Pinpoint the cell where the given text exists, returning its (X, Y) midpoint coordinate. 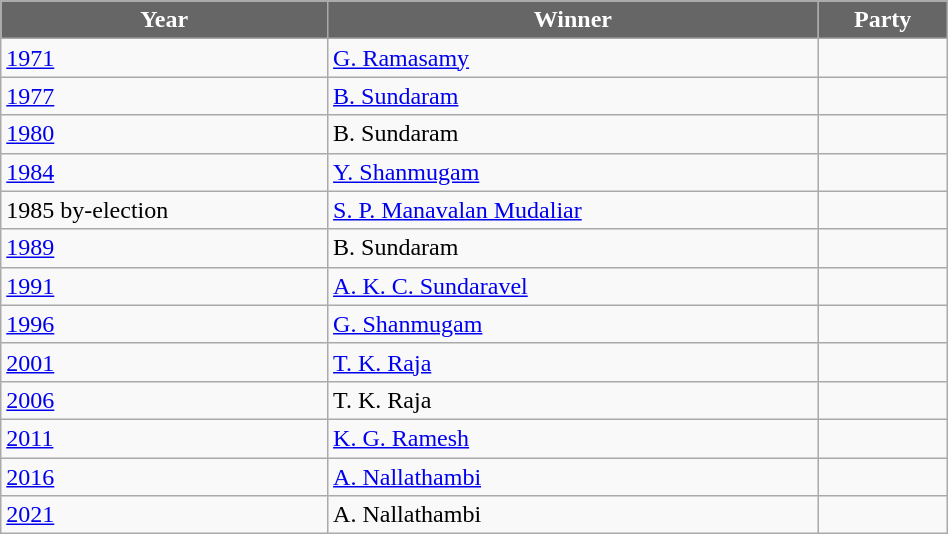
1980 (164, 134)
1985 by-election (164, 210)
1989 (164, 248)
2001 (164, 362)
Year (164, 20)
Winner (574, 20)
1984 (164, 172)
2006 (164, 400)
A. K. C. Sundaravel (574, 286)
Y. Shanmugam (574, 172)
G. Shanmugam (574, 324)
1977 (164, 96)
1996 (164, 324)
2021 (164, 515)
1991 (164, 286)
Party (882, 20)
2011 (164, 438)
2016 (164, 477)
S. P. Manavalan Mudaliar (574, 210)
1971 (164, 58)
K. G. Ramesh (574, 438)
G. Ramasamy (574, 58)
